Scan for the cell matching the given text and deliver its [x, y] coordinate at center. 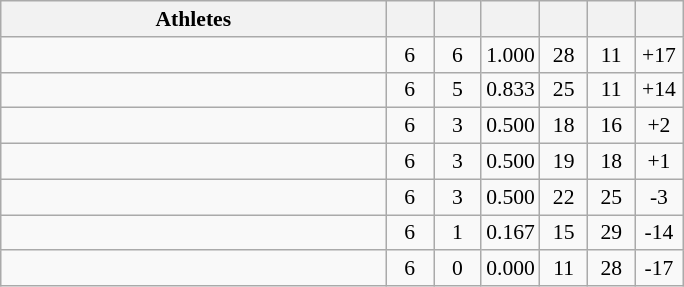
16 [611, 126]
5 [458, 90]
+1 [659, 162]
29 [611, 233]
0.000 [510, 269]
1 [458, 233]
0 [458, 269]
-3 [659, 197]
-14 [659, 233]
0.833 [510, 90]
+17 [659, 55]
+14 [659, 90]
22 [564, 197]
Athletes [194, 19]
19 [564, 162]
+2 [659, 126]
0.167 [510, 233]
15 [564, 233]
1.000 [510, 55]
-17 [659, 269]
